Return (X, Y) of the center of cell containing provided text 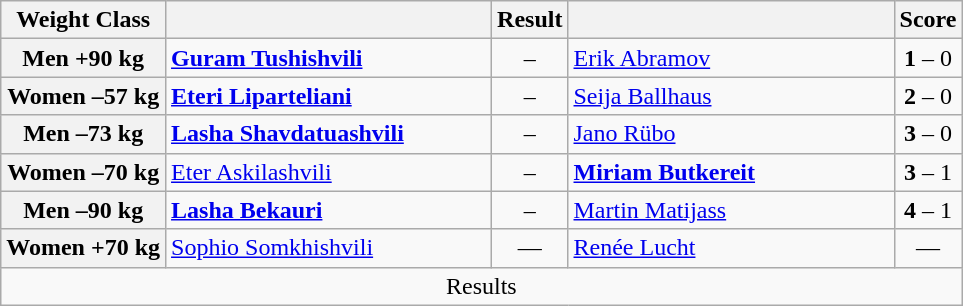
Men –73 kg (84, 134)
Weight Class (84, 20)
3 – 1 (928, 172)
Lasha Shavdatuashvili (329, 134)
Sophio Somkhishvili (329, 248)
Lasha Bekauri (329, 210)
Women –70 kg (84, 172)
Martin Matijass (731, 210)
Eter Askilashvili (329, 172)
Jano Rübo (731, 134)
2 – 0 (928, 96)
Result (530, 20)
Erik Abramov (731, 58)
Men –90 kg (84, 210)
Men +90 kg (84, 58)
Renée Lucht (731, 248)
3 – 0 (928, 134)
Miriam Butkereit (731, 172)
Women +70 kg (84, 248)
1 – 0 (928, 58)
Score (928, 20)
Women –57 kg (84, 96)
4 – 1 (928, 210)
Guram Tushishvili (329, 58)
Seija Ballhaus (731, 96)
Results (482, 286)
Eteri Liparteliani (329, 96)
